Capture the cell that displays the provided text and extract its [X, Y] central coordinate. 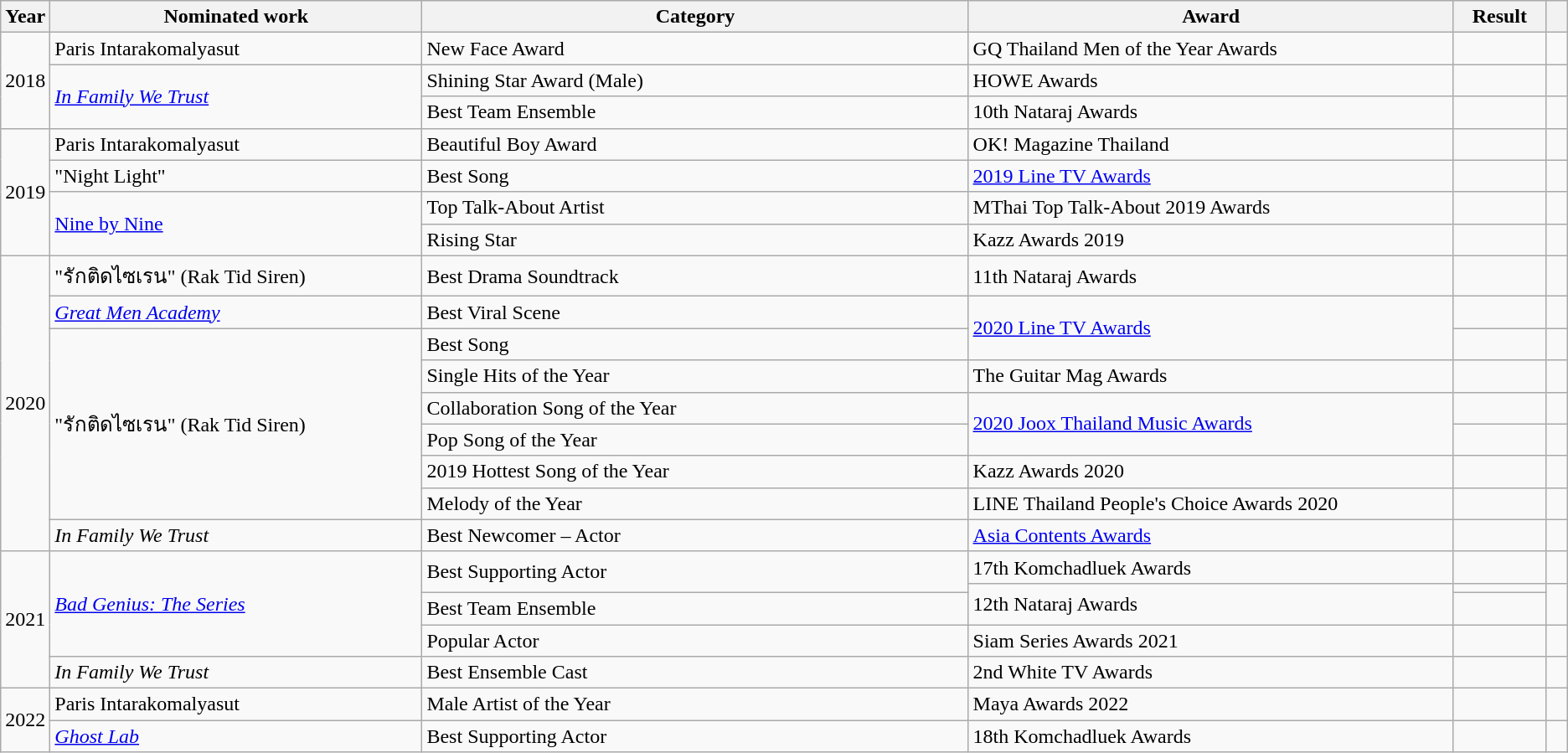
"Night Light" [236, 176]
12th Nataraj Awards [1211, 603]
18th Komchadluek Awards [1211, 736]
Best Drama Soundtrack [695, 276]
2019 [25, 192]
GQ Thailand Men of the Year Awards [1211, 49]
Result [1499, 17]
LINE Thailand People's Choice Awards 2020 [1211, 503]
OK! Magazine Thailand [1211, 144]
Single Hits of the Year [695, 376]
Maya Awards 2022 [1211, 704]
11th Nataraj Awards [1211, 276]
Collaboration Song of the Year [695, 408]
MThai Top Talk-About 2019 Awards [1211, 208]
2018 [25, 80]
2nd White TV Awards [1211, 673]
2022 [25, 720]
Top Talk-About Artist [695, 208]
Category [695, 17]
Kazz Awards 2020 [1211, 472]
2021 [25, 620]
Best Newcomer – Actor [695, 535]
Rising Star [695, 240]
Bad Genius: The Series [236, 603]
Ghost Lab [236, 736]
17th Komchadluek Awards [1211, 567]
Melody of the Year [695, 503]
Asia Contents Awards [1211, 535]
Year [25, 17]
Kazz Awards 2019 [1211, 240]
2020 [25, 404]
Beautiful Boy Award [695, 144]
Best Viral Scene [695, 312]
2020 Line TV Awards [1211, 328]
HOWE Awards [1211, 80]
Male Artist of the Year [695, 704]
The Guitar Mag Awards [1211, 376]
2020 Joox Thailand Music Awards [1211, 424]
New Face Award [695, 49]
Nine by Nine [236, 224]
Award [1211, 17]
Popular Actor [695, 641]
Great Men Academy [236, 312]
2019 Line TV Awards [1211, 176]
2019 Hottest Song of the Year [695, 472]
Siam Series Awards 2021 [1211, 641]
10th Nataraj Awards [1211, 112]
Shining Star Award (Male) [695, 80]
Nominated work [236, 17]
Pop Song of the Year [695, 440]
Best Ensemble Cast [695, 673]
